Capture the cell that displays the provided text and extract its (x, y) central coordinate. 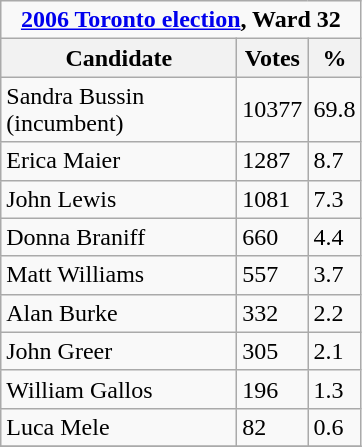
8.7 (334, 161)
557 (272, 275)
4.4 (334, 237)
0.6 (334, 427)
Sandra Bussin (incumbent) (119, 110)
332 (272, 313)
10377 (272, 110)
Candidate (119, 58)
69.8 (334, 110)
Matt Williams (119, 275)
Luca Mele (119, 427)
Votes (272, 58)
John Lewis (119, 199)
Donna Braniff (119, 237)
7.3 (334, 199)
3.7 (334, 275)
660 (272, 237)
John Greer (119, 351)
1.3 (334, 389)
1287 (272, 161)
1081 (272, 199)
305 (272, 351)
82 (272, 427)
2.2 (334, 313)
Alan Burke (119, 313)
Erica Maier (119, 161)
2.1 (334, 351)
William Gallos (119, 389)
% (334, 58)
2006 Toronto election, Ward 32 (181, 20)
196 (272, 389)
